Capture the cell that displays the provided text and extract its [X, Y] central coordinate. 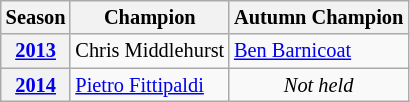
2013 [36, 51]
2014 [36, 85]
Chris Middlehurst [150, 51]
Champion [150, 17]
Ben Barnicoat [318, 51]
Pietro Fittipaldi [150, 85]
Not held [318, 85]
Season [36, 17]
Autumn Champion [318, 17]
